Pinpoint the cell where the given text exists, returning its [x, y] midpoint coordinate. 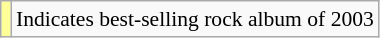
Indicates best-selling rock album of 2003 [195, 19]
